For the text-containing cell, return its midpoint in (X, Y) coordinate format. 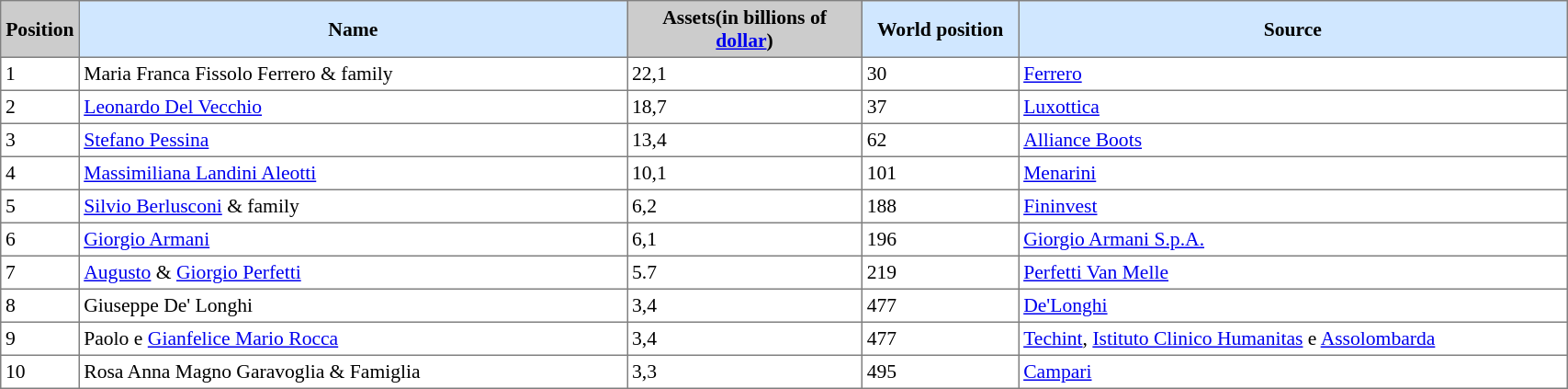
6,1 (745, 239)
7 (40, 272)
Leonardo Del Vecchio (353, 107)
495 (940, 372)
3,3 (745, 372)
Name (353, 29)
De'Longhi (1293, 305)
62 (940, 140)
Position (40, 29)
Menarini (1293, 173)
Perfetti Van Melle (1293, 272)
22,1 (745, 74)
10 (40, 372)
Ferrero (1293, 74)
101 (940, 173)
8 (40, 305)
Maria Franca Fissolo Ferrero & family (353, 74)
Campari (1293, 372)
5 (40, 206)
6 (40, 239)
6,2 (745, 206)
196 (940, 239)
Techint, Istituto Clinico Humanitas e Assolombarda (1293, 338)
Luxottica (1293, 107)
Paolo e Gianfelice Mario Rocca (353, 338)
Rosa Anna Magno Garavoglia & Famiglia (353, 372)
Source (1293, 29)
Giorgio Armani S.p.A. (1293, 239)
37 (940, 107)
Massimiliana Landini Aleotti (353, 173)
Giuseppe De' Longhi (353, 305)
World position (940, 29)
9 (40, 338)
Augusto & Giorgio Perfetti (353, 272)
Silvio Berlusconi & family (353, 206)
4 (40, 173)
Alliance Boots (1293, 140)
Stefano Pessina (353, 140)
18,7 (745, 107)
Fininvest (1293, 206)
13,4 (745, 140)
10,1 (745, 173)
Assets(in billions of dollar) (745, 29)
5.7 (745, 272)
188 (940, 206)
2 (40, 107)
219 (940, 272)
Giorgio Armani (353, 239)
3 (40, 140)
30 (940, 74)
1 (40, 74)
